Capture the cell that displays the provided text and extract its [x, y] central coordinate. 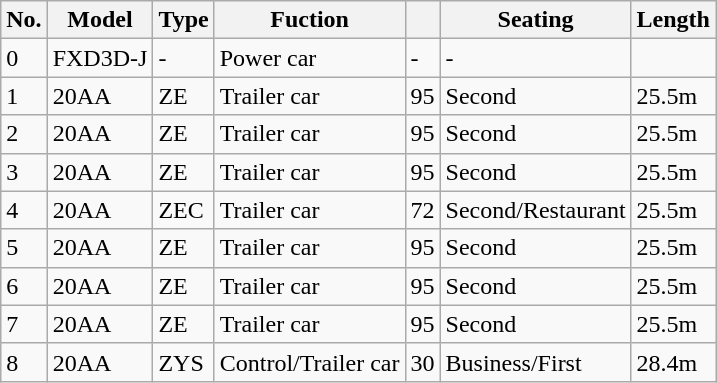
Second/Restaurant [536, 210]
Control/Trailer car [310, 362]
6 [24, 286]
3 [24, 172]
0 [24, 58]
30 [422, 362]
FXD3D-J [100, 58]
Business/First [536, 362]
2 [24, 134]
8 [24, 362]
Seating [536, 20]
No. [24, 20]
72 [422, 210]
5 [24, 248]
7 [24, 324]
1 [24, 96]
28.4m [673, 362]
Length [673, 20]
Power car [310, 58]
Model [100, 20]
4 [24, 210]
ZYS [184, 362]
Type [184, 20]
Fuction [310, 20]
ZEC [184, 210]
